Capture the cell that displays the provided text and extract its (X, Y) central coordinate. 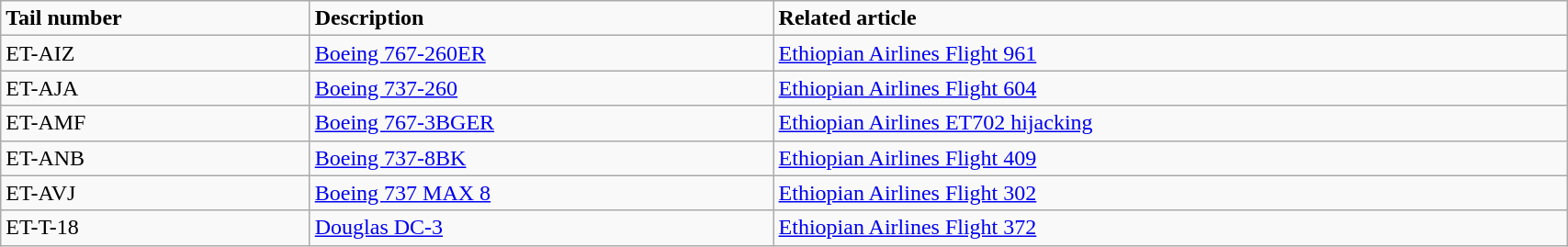
ET-AIZ (155, 53)
Ethiopian Airlines Flight 302 (1170, 193)
Ethiopian Airlines Flight 604 (1170, 88)
ET-AMF (155, 123)
Boeing 767-260ER (542, 53)
Ethiopian Airlines Flight 409 (1170, 158)
Ethiopian Airlines Flight 372 (1170, 228)
Boeing 737 MAX 8 (542, 193)
Douglas DC-3 (542, 228)
Ethiopian Airlines Flight 961 (1170, 53)
ET-T-18 (155, 228)
ET-ANB (155, 158)
Boeing 767-3BGER (542, 123)
ET-AJA (155, 88)
Ethiopian Airlines ET702 hijacking (1170, 123)
Description (542, 18)
Boeing 737-260 (542, 88)
Related article (1170, 18)
ET-AVJ (155, 193)
Tail number (155, 18)
Boeing 737-8BK (542, 158)
